Pinpoint the cell where the given text exists, returning its (x, y) midpoint coordinate. 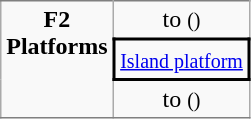
F2Platforms (58, 60)
Island platform (182, 60)
